Search for the cell housing the specified text and yield its (X, Y) center coordinate. 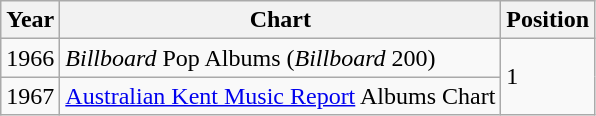
1966 (30, 58)
Billboard Pop Albums (Billboard 200) (280, 58)
Australian Kent Music Report Albums Chart (280, 96)
1967 (30, 96)
Year (30, 20)
Position (548, 20)
Chart (280, 20)
1 (548, 77)
